Pinpoint the cell where the given text exists, returning its [X, Y] midpoint coordinate. 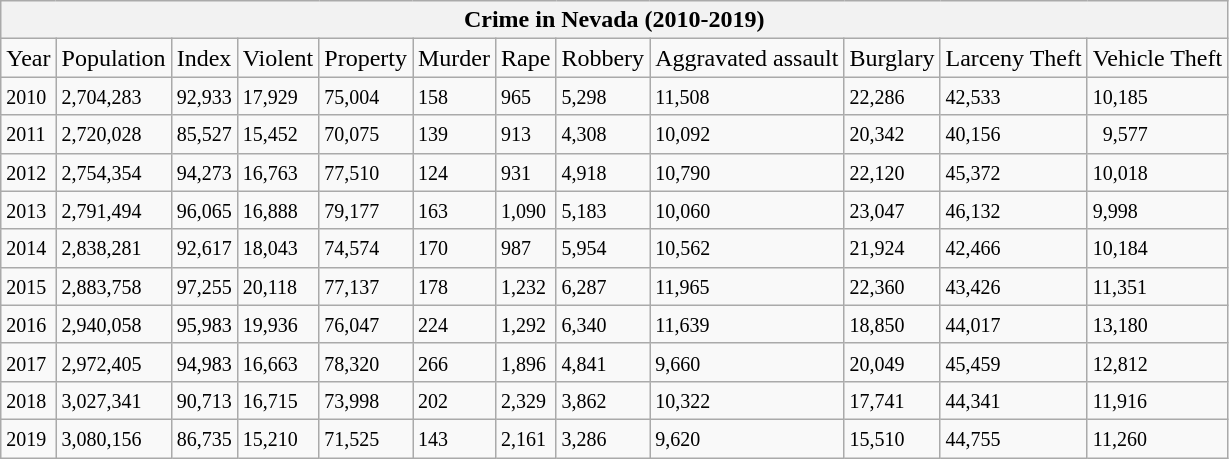
163 [454, 210]
73,998 [366, 400]
1,232 [526, 286]
931 [526, 172]
95,983 [204, 324]
13,180 [1158, 324]
10,184 [1158, 248]
5,954 [603, 248]
2013 [28, 210]
92,933 [204, 96]
2018 [28, 400]
5,298 [603, 96]
3,027,341 [114, 400]
97,255 [204, 286]
2016 [28, 324]
4,841 [603, 362]
2,161 [526, 438]
2,940,058 [114, 324]
Aggravated assault [747, 58]
77,137 [366, 286]
21,924 [892, 248]
913 [526, 134]
266 [454, 362]
20,118 [278, 286]
2019 [28, 438]
Vehicle Theft [1158, 58]
158 [454, 96]
9,998 [1158, 210]
42,466 [1014, 248]
17,741 [892, 400]
85,527 [204, 134]
22,286 [892, 96]
22,120 [892, 172]
94,983 [204, 362]
2,883,758 [114, 286]
46,132 [1014, 210]
1,090 [526, 210]
2015 [28, 286]
Year [28, 58]
2,972,405 [114, 362]
10,562 [747, 248]
2,720,028 [114, 134]
20,342 [892, 134]
10,092 [747, 134]
44,341 [1014, 400]
9,660 [747, 362]
2,791,494 [114, 210]
3,286 [603, 438]
5,183 [603, 210]
78,320 [366, 362]
45,459 [1014, 362]
4,308 [603, 134]
71,525 [366, 438]
Property [366, 58]
45,372 [1014, 172]
2017 [28, 362]
124 [454, 172]
20,049 [892, 362]
6,340 [603, 324]
170 [454, 248]
9,577 [1158, 134]
11,965 [747, 286]
43,426 [1014, 286]
139 [454, 134]
11,639 [747, 324]
75,004 [366, 96]
40,156 [1014, 134]
86,735 [204, 438]
965 [526, 96]
11,260 [1158, 438]
Crime in Nevada (2010-2019) [614, 20]
Index [204, 58]
94,273 [204, 172]
22,360 [892, 286]
202 [454, 400]
10,060 [747, 210]
23,047 [892, 210]
44,755 [1014, 438]
19,936 [278, 324]
10,322 [747, 400]
Larceny Theft [1014, 58]
2010 [28, 96]
Violent [278, 58]
74,574 [366, 248]
Murder [454, 58]
1,896 [526, 362]
987 [526, 248]
143 [454, 438]
77,510 [366, 172]
Rape [526, 58]
10,185 [1158, 96]
90,713 [204, 400]
3,862 [603, 400]
2012 [28, 172]
76,047 [366, 324]
18,850 [892, 324]
2,704,283 [114, 96]
224 [454, 324]
10,018 [1158, 172]
16,888 [278, 210]
2,838,281 [114, 248]
79,177 [366, 210]
2014 [28, 248]
15,452 [278, 134]
15,510 [892, 438]
96,065 [204, 210]
16,715 [278, 400]
18,043 [278, 248]
10,790 [747, 172]
9,620 [747, 438]
11,508 [747, 96]
44,017 [1014, 324]
11,916 [1158, 400]
70,075 [366, 134]
1,292 [526, 324]
15,210 [278, 438]
Robbery [603, 58]
Burglary [892, 58]
178 [454, 286]
2,329 [526, 400]
12,812 [1158, 362]
3,080,156 [114, 438]
6,287 [603, 286]
92,617 [204, 248]
17,929 [278, 96]
16,763 [278, 172]
4,918 [603, 172]
2,754,354 [114, 172]
2011 [28, 134]
16,663 [278, 362]
42,533 [1014, 96]
11,351 [1158, 286]
Population [114, 58]
